Return [x, y] of the center of cell containing provided text 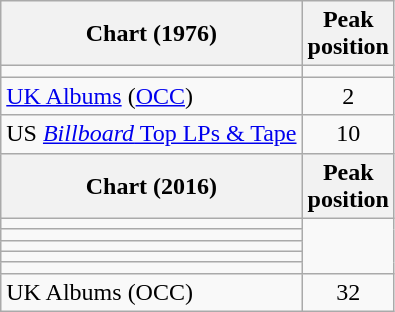
2 [348, 96]
Chart (1976) [152, 34]
US Billboard Top LPs & Tape [152, 134]
Chart (2016) [152, 186]
32 [348, 292]
10 [348, 134]
